Pinpoint the cell where the given text exists, returning its [x, y] midpoint coordinate. 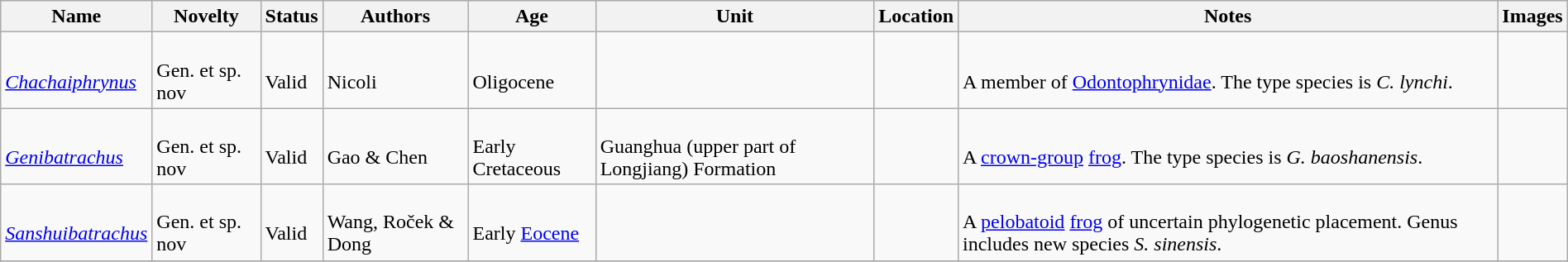
Wang, Roček & Dong [395, 222]
A member of Odontophrynidae. The type species is C. lynchi. [1228, 70]
Genibatrachus [76, 146]
Unit [734, 17]
Oligocene [532, 70]
Guanghua (upper part of Longjiang) Formation [734, 146]
A crown-group frog. The type species is G. baoshanensis. [1228, 146]
Name [76, 17]
A pelobatoid frog of uncertain phylogenetic placement. Genus includes new species S. sinensis. [1228, 222]
Status [291, 17]
Images [1532, 17]
Notes [1228, 17]
Chachaiphrynus [76, 70]
Early Eocene [532, 222]
Age [532, 17]
Sanshuibatrachus [76, 222]
Gao & Chen [395, 146]
Authors [395, 17]
Nicoli [395, 70]
Novelty [207, 17]
Early Cretaceous [532, 146]
Location [916, 17]
